Output the [x, y] coordinate of the center of the cell containing the given text.  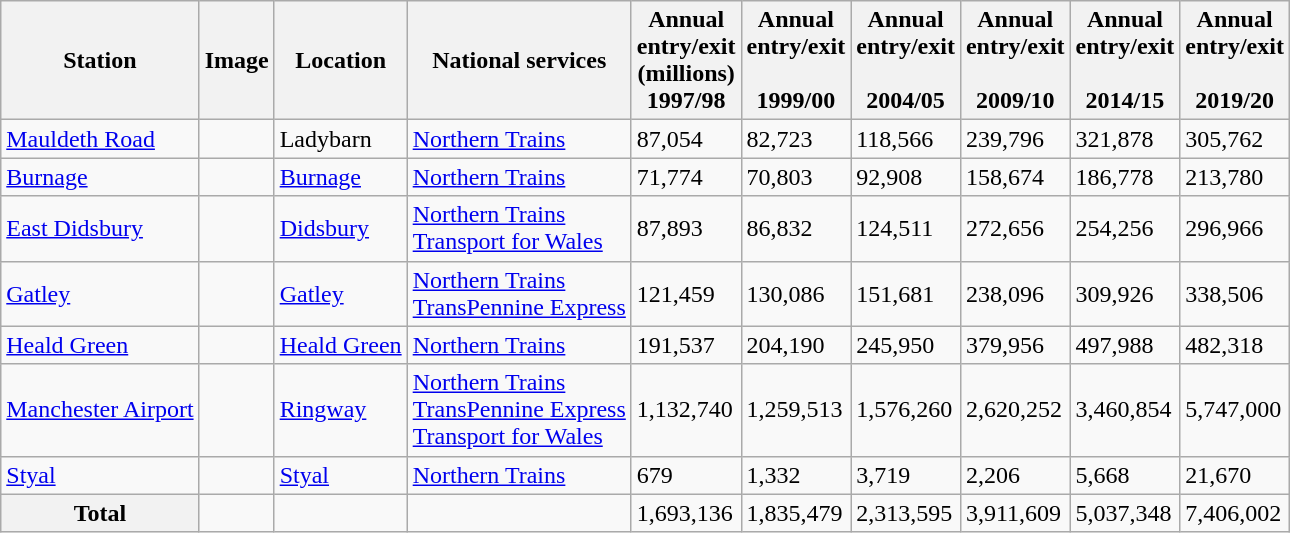
186,778 [1125, 177]
272,656 [1015, 228]
191,537 [686, 345]
2,620,252 [1015, 410]
5,037,348 [1125, 513]
7,406,002 [1235, 513]
1,693,136 [686, 513]
309,926 [1125, 294]
National services [519, 60]
Annualentry/exit2009/10 [1015, 60]
204,190 [796, 345]
Didsbury [340, 228]
2,313,595 [906, 513]
5,668 [1125, 475]
Annualentry/exit2014/15 [1125, 60]
338,506 [1235, 294]
1,576,260 [906, 410]
Mauldeth Road [100, 139]
482,318 [1235, 345]
151,681 [906, 294]
1,835,479 [796, 513]
3,719 [906, 475]
Annualentry/exit2019/20 [1235, 60]
East Didsbury [100, 228]
Image [236, 60]
238,096 [1015, 294]
Northern TrainsTransPennine Express [519, 294]
87,054 [686, 139]
213,780 [1235, 177]
Northern TrainsTransport for Wales [519, 228]
1,332 [796, 475]
Ladybarn [340, 139]
118,566 [906, 139]
Annualentry/exit(millions)1997/98 [686, 60]
Annualentry/exit1999/00 [796, 60]
1,259,513 [796, 410]
2,206 [1015, 475]
Location [340, 60]
296,966 [1235, 228]
Manchester Airport [100, 410]
254,256 [1125, 228]
92,908 [906, 177]
70,803 [796, 177]
379,956 [1015, 345]
5,747,000 [1235, 410]
497,988 [1125, 345]
130,086 [796, 294]
158,674 [1015, 177]
86,832 [796, 228]
121,459 [686, 294]
87,893 [686, 228]
Total [100, 513]
3,911,609 [1015, 513]
71,774 [686, 177]
3,460,854 [1125, 410]
305,762 [1235, 139]
82,723 [796, 139]
21,670 [1235, 475]
Ringway [340, 410]
239,796 [1015, 139]
679 [686, 475]
245,950 [906, 345]
124,511 [906, 228]
1,132,740 [686, 410]
Annualentry/exit2004/05 [906, 60]
Northern TrainsTransPennine ExpressTransport for Wales [519, 410]
321,878 [1125, 139]
Station [100, 60]
